Identify which cell holds the provided text, then report its [X, Y] central coordinate. 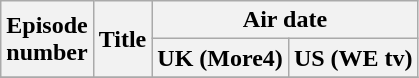
Episodenumber [47, 39]
Title [122, 39]
US (WE tv) [353, 58]
UK (More4) [220, 58]
Air date [285, 20]
